Return [x, y] of the center of cell containing provided text 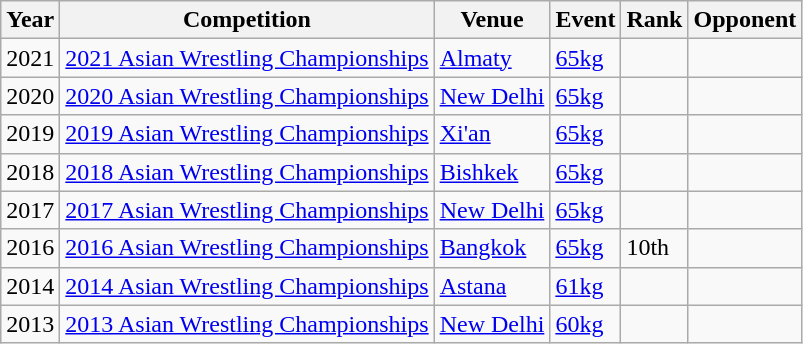
Event [586, 20]
61kg [586, 286]
10th [654, 248]
Venue [492, 20]
2020 Asian Wrestling Championships [247, 96]
2019 [30, 134]
2017 [30, 210]
2021 Asian Wrestling Championships [247, 58]
Opponent [745, 20]
2013 [30, 324]
2020 [30, 96]
2017 Asian Wrestling Championships [247, 210]
Astana [492, 286]
Competition [247, 20]
2018 [30, 172]
2014 Asian Wrestling Championships [247, 286]
2016 [30, 248]
2019 Asian Wrestling Championships [247, 134]
Bangkok [492, 248]
Xi'an [492, 134]
Almaty [492, 58]
2013 Asian Wrestling Championships [247, 324]
2018 Asian Wrestling Championships [247, 172]
Year [30, 20]
60kg [586, 324]
Rank [654, 20]
2021 [30, 58]
2016 Asian Wrestling Championships [247, 248]
Bishkek [492, 172]
2014 [30, 286]
